Detect which cell encompasses the target text, then output its [x, y] center coordinate. 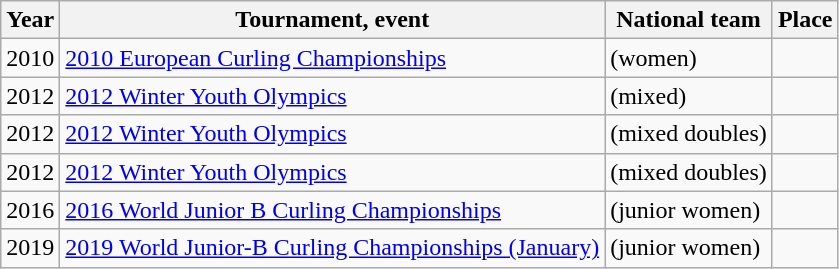
2019 [30, 248]
2019 World Junior-B Curling Championships (January) [332, 248]
Tournament, event [332, 20]
(mixed) [689, 96]
Year [30, 20]
2010 European Curling Championships [332, 58]
2016 World Junior B Curling Championships [332, 210]
(women) [689, 58]
National team [689, 20]
2016 [30, 210]
2010 [30, 58]
Place [805, 20]
